Find where the given text appears and provide that cell's center as (x, y) coordinate. 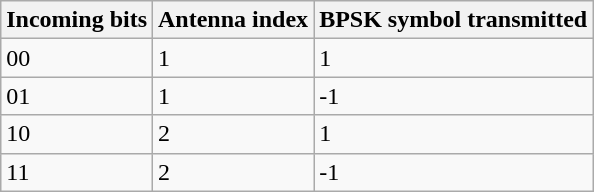
01 (77, 96)
00 (77, 58)
Incoming bits (77, 20)
11 (77, 172)
10 (77, 134)
BPSK symbol transmitted (454, 20)
Antenna index (234, 20)
